Extract the (x, y) coordinate from the center of the cell holding the provided text.  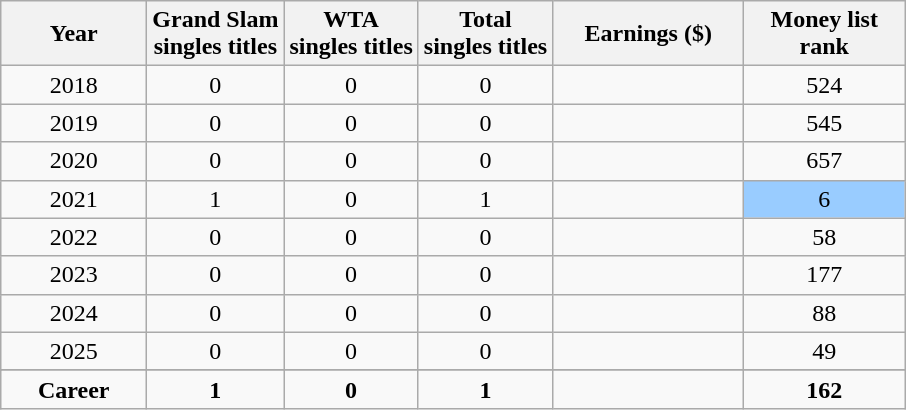
Grand Slamsingles titles (216, 34)
2018 (74, 85)
657 (824, 161)
2022 (74, 237)
2025 (74, 351)
545 (824, 123)
2023 (74, 275)
524 (824, 85)
Year (74, 34)
2020 (74, 161)
2019 (74, 123)
2021 (74, 199)
88 (824, 313)
Totalsingles titles (485, 34)
177 (824, 275)
Earnings ($) (648, 34)
162 (824, 389)
58 (824, 237)
Career (74, 389)
2024 (74, 313)
49 (824, 351)
6 (824, 199)
WTA singles titles (351, 34)
Money list rank (824, 34)
